Return [X, Y] of the center of cell containing provided text 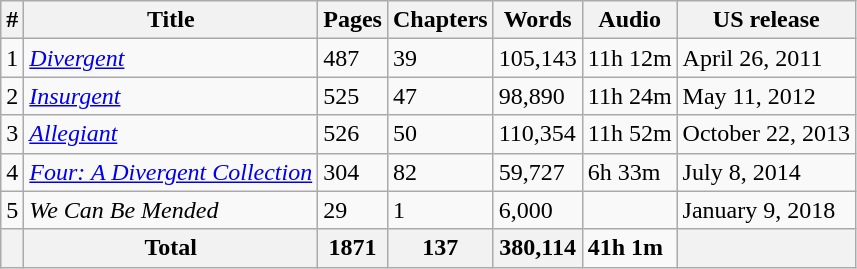
110,354 [538, 134]
6h 33m [630, 172]
39 [440, 58]
6,000 [538, 210]
We Can Be Mended [171, 210]
137 [440, 248]
US release [766, 20]
2 [12, 96]
41h 1m [630, 248]
3 [12, 134]
4 [12, 172]
11h 12m [630, 58]
11h 24m [630, 96]
Words [538, 20]
Four: A Divergent Collection [171, 172]
380,114 [538, 248]
Pages [353, 20]
82 [440, 172]
5 [12, 210]
304 [353, 172]
59,727 [538, 172]
Divergent [171, 58]
487 [353, 58]
October 22, 2013 [766, 134]
January 9, 2018 [766, 210]
Allegiant [171, 134]
# [12, 20]
May 11, 2012 [766, 96]
50 [440, 134]
526 [353, 134]
29 [353, 210]
Insurgent [171, 96]
11h 52m [630, 134]
Title [171, 20]
98,890 [538, 96]
Total [171, 248]
July 8, 2014 [766, 172]
Audio [630, 20]
April 26, 2011 [766, 58]
1871 [353, 248]
105,143 [538, 58]
525 [353, 96]
47 [440, 96]
Chapters [440, 20]
